Search for the cell housing the specified text and yield its [X, Y] center coordinate. 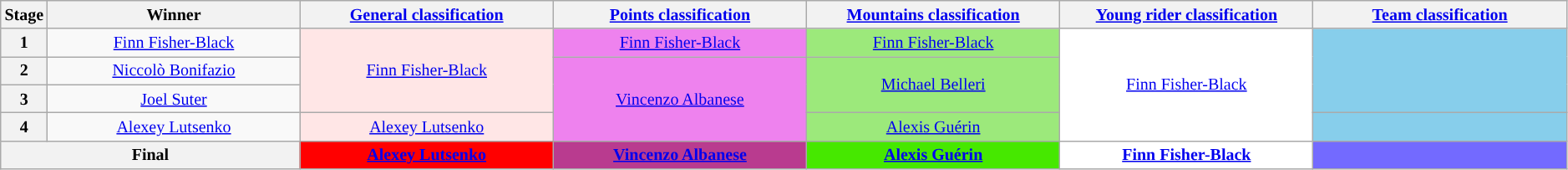
General classification [426, 15]
1 [24, 44]
4 [24, 127]
Stage [24, 15]
Young rider classification [1186, 15]
Winner [174, 15]
Niccolò Bonifazio [174, 70]
Michael Belleri [934, 85]
Team classification [1440, 15]
Mountains classification [934, 15]
Final [150, 154]
3 [24, 99]
Joel Suter [174, 99]
Points classification [680, 15]
2 [24, 70]
